For the text-containing cell, return its midpoint in [x, y] coordinate format. 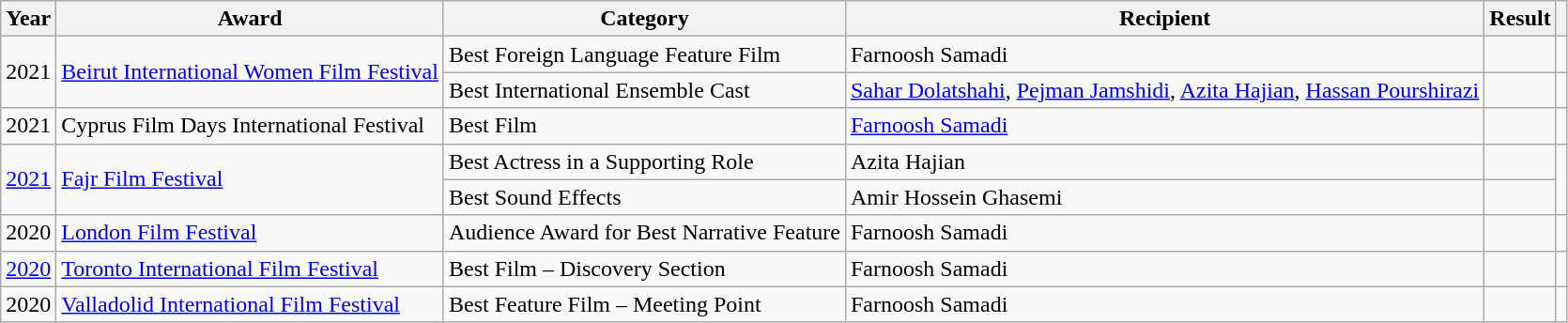
Best Film [644, 126]
Audience Award for Best Narrative Feature [644, 233]
Award [250, 19]
Best Sound Effects [644, 197]
Best Feature Film – Meeting Point [644, 304]
Best International Ensemble Cast [644, 90]
Best Film – Discovery Section [644, 269]
London Film Festival [250, 233]
Cyprus Film Days International Festival [250, 126]
Fajr Film Festival [250, 179]
Category [644, 19]
Best Foreign Language Feature Film [644, 54]
Sahar Dolatshahi, Pejman Jamshidi, Azita Hajian, Hassan Pourshirazi [1164, 90]
Result [1520, 19]
Best Actress in a Supporting Role [644, 161]
Valladolid International Film Festival [250, 304]
Azita Hajian [1164, 161]
Amir Hossein Ghasemi [1164, 197]
Toronto International Film Festival [250, 269]
Beirut International Women Film Festival [250, 72]
Recipient [1164, 19]
Year [28, 19]
